For the text-containing cell, return its midpoint in [x, y] coordinate format. 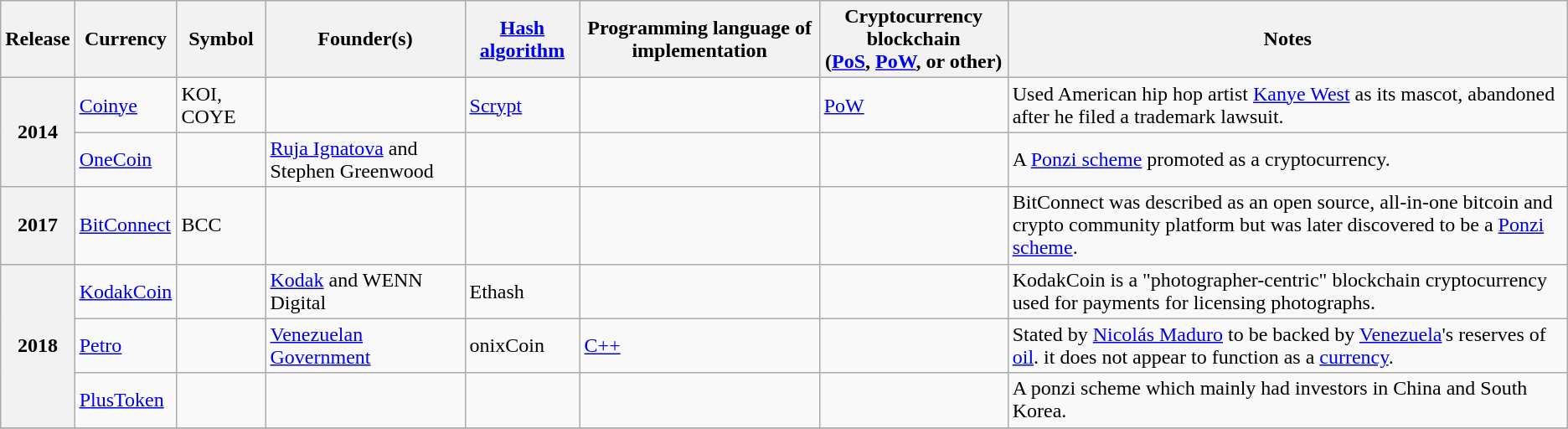
KodakCoin [126, 292]
Release [38, 39]
Hash algorithm [523, 39]
Kodak and WENN Digital [365, 292]
Venezuelan Government [365, 345]
BitConnect was described as an open source, all-in-one bitcoin and crypto community platform but was later discovered to be a Ponzi scheme. [1287, 225]
2018 [38, 345]
KodakCoin is a "photographer-centric" blockchain cryptocurrency used for payments for licensing photographs. [1287, 292]
PoW [913, 106]
A Ponzi scheme promoted as a cryptocurrency. [1287, 159]
PlusToken [126, 401]
A ponzi scheme which mainly had investors in China and South Korea. [1287, 401]
Founder(s) [365, 39]
Symbol [221, 39]
BCC [221, 225]
Ethash [523, 292]
Currency [126, 39]
Scrypt [523, 106]
OneCoin [126, 159]
BitConnect [126, 225]
KOI, COYE [221, 106]
Cryptocurrency blockchain (PoS, PoW, or other) [913, 39]
2014 [38, 132]
Coinye [126, 106]
Programming language of implementation [699, 39]
Stated by Nicolás Maduro to be backed by Venezuela's reserves of oil. it does not appear to function as a currency. [1287, 345]
C++ [699, 345]
onixCoin [523, 345]
Ruja Ignatova and Stephen Greenwood [365, 159]
Used American hip hop artist Kanye West as its mascot, abandoned after he filed a trademark lawsuit. [1287, 106]
2017 [38, 225]
Petro [126, 345]
Notes [1287, 39]
